Output the [X, Y] coordinate of the center of the cell containing the given text.  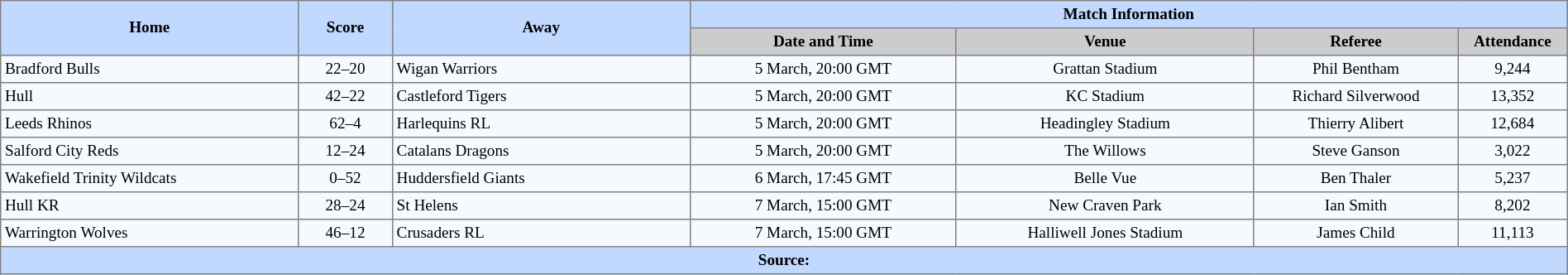
Referee [1355, 41]
Attendance [1513, 41]
11,113 [1513, 234]
Ben Thaler [1355, 179]
Richard Silverwood [1355, 96]
9,244 [1513, 70]
22–20 [346, 70]
0–52 [346, 179]
The Willows [1105, 151]
5,237 [1513, 179]
62–4 [346, 124]
28–24 [346, 205]
Venue [1105, 41]
Source: [784, 260]
Crusaders RL [541, 234]
Huddersfield Giants [541, 179]
12,684 [1513, 124]
Belle Vue [1105, 179]
Date and Time [823, 41]
Salford City Reds [150, 151]
42–22 [346, 96]
KC Stadium [1105, 96]
13,352 [1513, 96]
Steve Ganson [1355, 151]
Castleford Tigers [541, 96]
Bradford Bulls [150, 70]
James Child [1355, 234]
New Craven Park [1105, 205]
Harlequins RL [541, 124]
Leeds Rhinos [150, 124]
Catalans Dragons [541, 151]
Hull KR [150, 205]
Home [150, 28]
Wigan Warriors [541, 70]
Headingley Stadium [1105, 124]
Halliwell Jones Stadium [1105, 234]
Wakefield Trinity Wildcats [150, 179]
Away [541, 28]
Warrington Wolves [150, 234]
St Helens [541, 205]
Thierry Alibert [1355, 124]
Score [346, 28]
12–24 [346, 151]
Grattan Stadium [1105, 70]
Phil Bentham [1355, 70]
Ian Smith [1355, 205]
46–12 [346, 234]
8,202 [1513, 205]
3,022 [1513, 151]
6 March, 17:45 GMT [823, 179]
Match Information [1128, 15]
Hull [150, 96]
